Output the [x, y] coordinate of the center of the cell containing the given text.  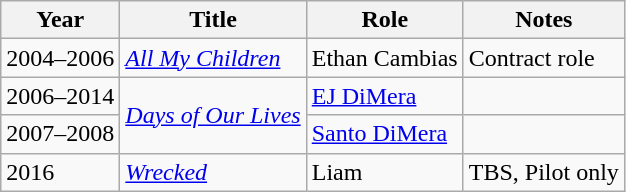
2016 [60, 172]
Ethan Cambias [384, 58]
Year [60, 20]
2007–2008 [60, 134]
Days of Our Lives [213, 115]
2004–2006 [60, 58]
Title [213, 20]
Contract role [544, 58]
Role [384, 20]
EJ DiMera [384, 96]
Notes [544, 20]
Wrecked [213, 172]
All My Children [213, 58]
TBS, Pilot only [544, 172]
Liam [384, 172]
Santo DiMera [384, 134]
2006–2014 [60, 96]
